Capture the cell that displays the provided text and extract its [x, y] central coordinate. 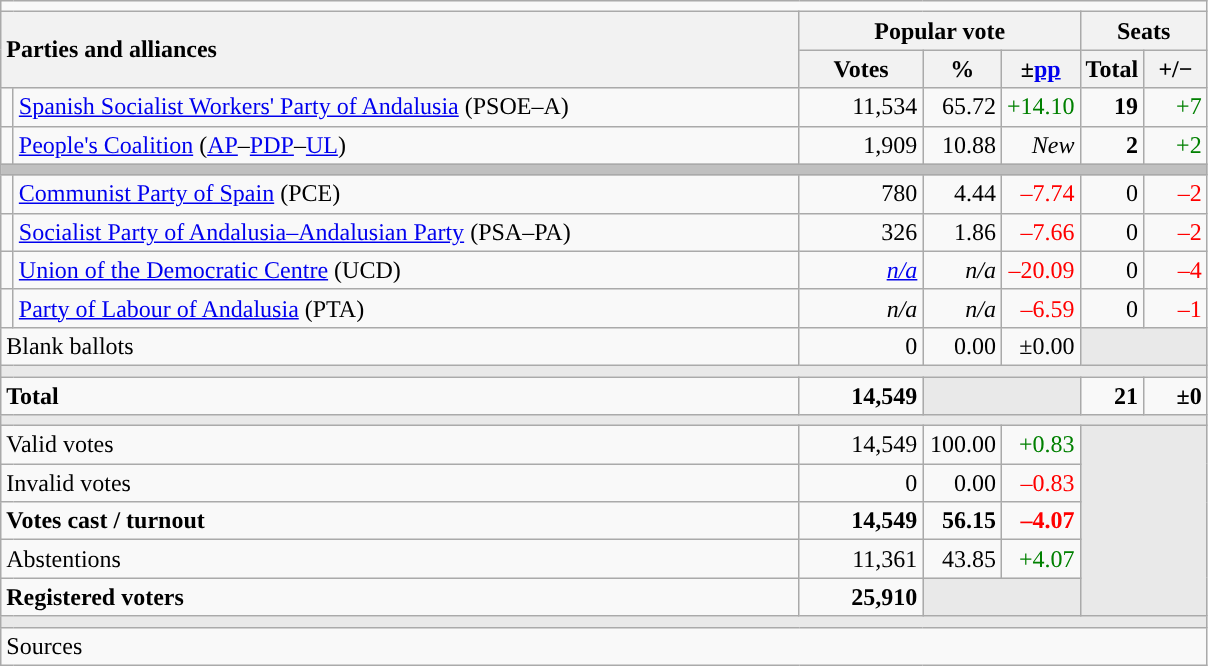
1.86 [962, 232]
Registered voters [400, 597]
+7 [1176, 107]
Votes [861, 69]
Votes cast / turnout [400, 521]
4.44 [962, 194]
% [962, 69]
Valid votes [400, 445]
43.85 [962, 559]
25,910 [861, 597]
Union of the Democratic Centre (UCD) [406, 270]
Communist Party of Spain (PCE) [406, 194]
Socialist Party of Andalusia–Andalusian Party (PSA–PA) [406, 232]
–0.83 [1040, 483]
Popular vote [940, 31]
Spanish Socialist Workers' Party of Andalusia (PSOE–A) [406, 107]
–7.74 [1040, 194]
11,361 [861, 559]
Abstentions [400, 559]
–4.07 [1040, 521]
–6.59 [1040, 308]
±pp [1040, 69]
Invalid votes [400, 483]
100.00 [962, 445]
65.72 [962, 107]
19 [1112, 107]
±0.00 [1040, 346]
–1 [1176, 308]
+2 [1176, 145]
Seats [1144, 31]
–4 [1176, 270]
New [1040, 145]
326 [861, 232]
10.88 [962, 145]
–7.66 [1040, 232]
Party of Labour of Andalusia (PTA) [406, 308]
Sources [604, 646]
People's Coalition (AP–PDP–UL) [406, 145]
Parties and alliances [400, 50]
11,534 [861, 107]
+4.07 [1040, 559]
+0.83 [1040, 445]
–20.09 [1040, 270]
780 [861, 194]
21 [1112, 395]
56.15 [962, 521]
Blank ballots [400, 346]
1,909 [861, 145]
±0 [1176, 395]
+14.10 [1040, 107]
+/− [1176, 69]
2 [1112, 145]
